Determine the (x, y) coordinate at the center of the cell enclosing the given text.  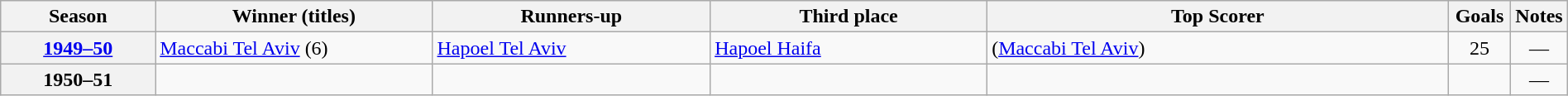
25 (1480, 48)
1950–51 (78, 79)
Top Scorer (1218, 17)
Hapoel Tel Aviv (571, 48)
Third place (849, 17)
Maccabi Tel Aviv (6) (294, 48)
Hapoel Haifa (849, 48)
Notes (1539, 17)
Winner (titles) (294, 17)
1949–50 (78, 48)
Goals (1480, 17)
Season (78, 17)
Runners-up (571, 17)
(Maccabi Tel Aviv) (1218, 48)
